Detect which cell encompasses the target text, then output its [x, y] center coordinate. 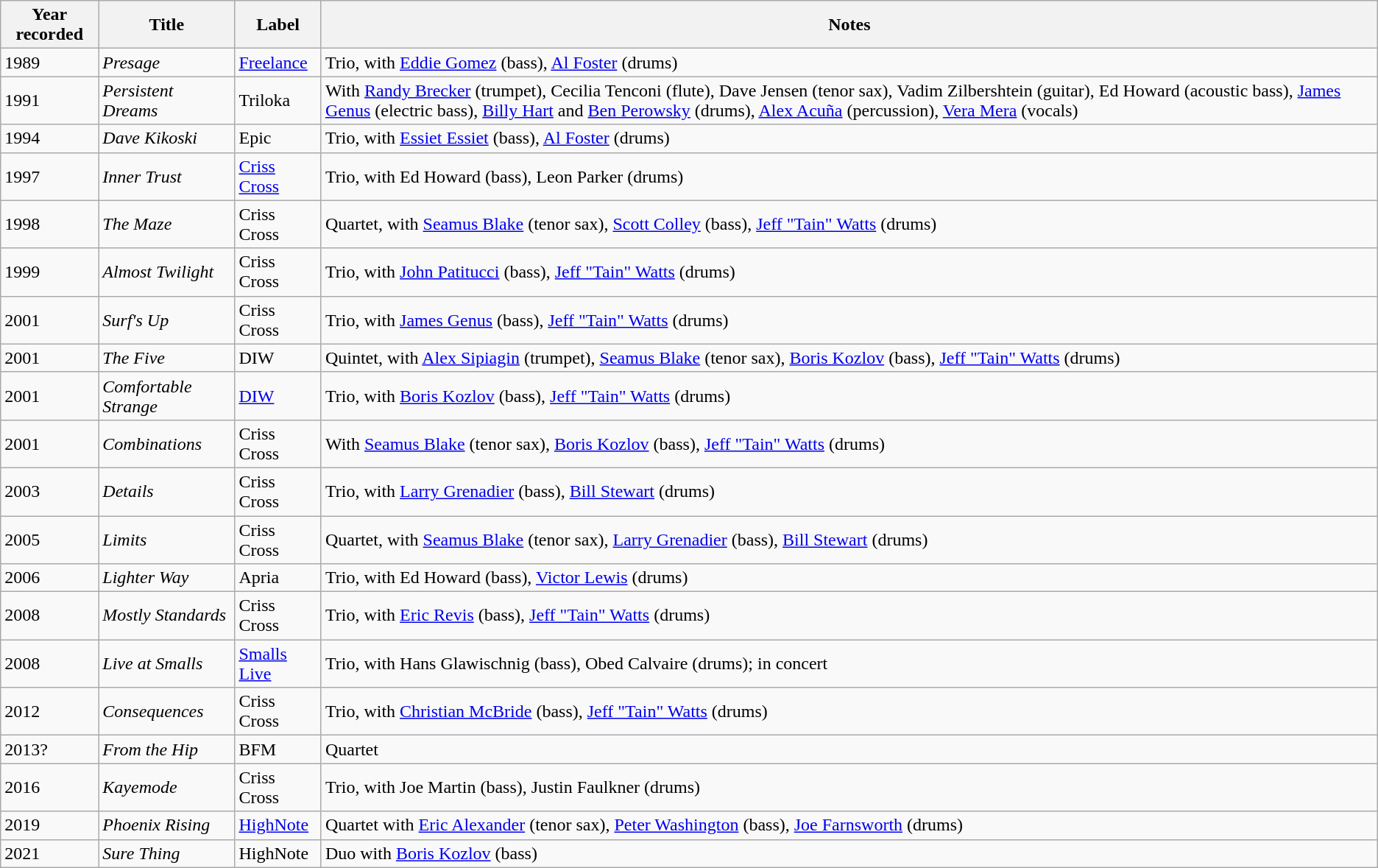
1989 [50, 63]
Comfortable Strange [166, 396]
Trio, with Boris Kozlov (bass), Jeff "Tain" Watts (drums) [849, 396]
2016 [50, 788]
Kayemode [166, 788]
Trio, with Ed Howard (bass), Leon Parker (drums) [849, 177]
2006 [50, 578]
Combinations [166, 443]
Persistent Dreams [166, 100]
Epic [278, 138]
2019 [50, 825]
1997 [50, 177]
Title [166, 25]
Trio, with Eddie Gomez (bass), Al Foster (drums) [849, 63]
Trio, with Christian McBride (bass), Jeff "Tain" Watts (drums) [849, 711]
Duo with Boris Kozlov (bass) [849, 853]
Almost Twilight [166, 272]
Notes [849, 25]
Limits [166, 539]
Surf's Up [166, 320]
Trio, with Ed Howard (bass), Victor Lewis (drums) [849, 578]
Apria [278, 578]
Trio, with Essiet Essiet (bass), Al Foster (drums) [849, 138]
Quartet, with Seamus Blake (tenor sax), Scott Colley (bass), Jeff "Tain" Watts (drums) [849, 224]
1991 [50, 100]
Mostly Standards [166, 615]
1999 [50, 272]
Trio, with James Genus (bass), Jeff "Tain" Watts (drums) [849, 320]
2021 [50, 853]
Inner Trust [166, 177]
Live at Smalls [166, 664]
1994 [50, 138]
Label [278, 25]
From the Hip [166, 749]
Dave Kikoski [166, 138]
Triloka [278, 100]
The Five [166, 358]
Trio, with Larry Grenadier (bass), Bill Stewart (drums) [849, 492]
Quartet with Eric Alexander (tenor sax), Peter Washington (bass), Joe Farnsworth (drums) [849, 825]
2012 [50, 711]
2003 [50, 492]
Quartet, with Seamus Blake (tenor sax), Larry Grenadier (bass), Bill Stewart (drums) [849, 539]
Phoenix Rising [166, 825]
Trio, with John Patitucci (bass), Jeff "Tain" Watts (drums) [849, 272]
Quintet, with Alex Sipiagin (trumpet), Seamus Blake (tenor sax), Boris Kozlov (bass), Jeff "Tain" Watts (drums) [849, 358]
2013? [50, 749]
Presage [166, 63]
Lighter Way [166, 578]
The Maze [166, 224]
2005 [50, 539]
With Seamus Blake (tenor sax), Boris Kozlov (bass), Jeff "Tain" Watts (drums) [849, 443]
Trio, with Hans Glawischnig (bass), Obed Calvaire (drums); in concert [849, 664]
Sure Thing [166, 853]
Freelance [278, 63]
1998 [50, 224]
Trio, with Eric Revis (bass), Jeff "Tain" Watts (drums) [849, 615]
Details [166, 492]
Year recorded [50, 25]
Smalls Live [278, 664]
Trio, with Joe Martin (bass), Justin Faulkner (drums) [849, 788]
BFM [278, 749]
Consequences [166, 711]
Quartet [849, 749]
